Search for the cell housing the specified text and yield its [x, y] center coordinate. 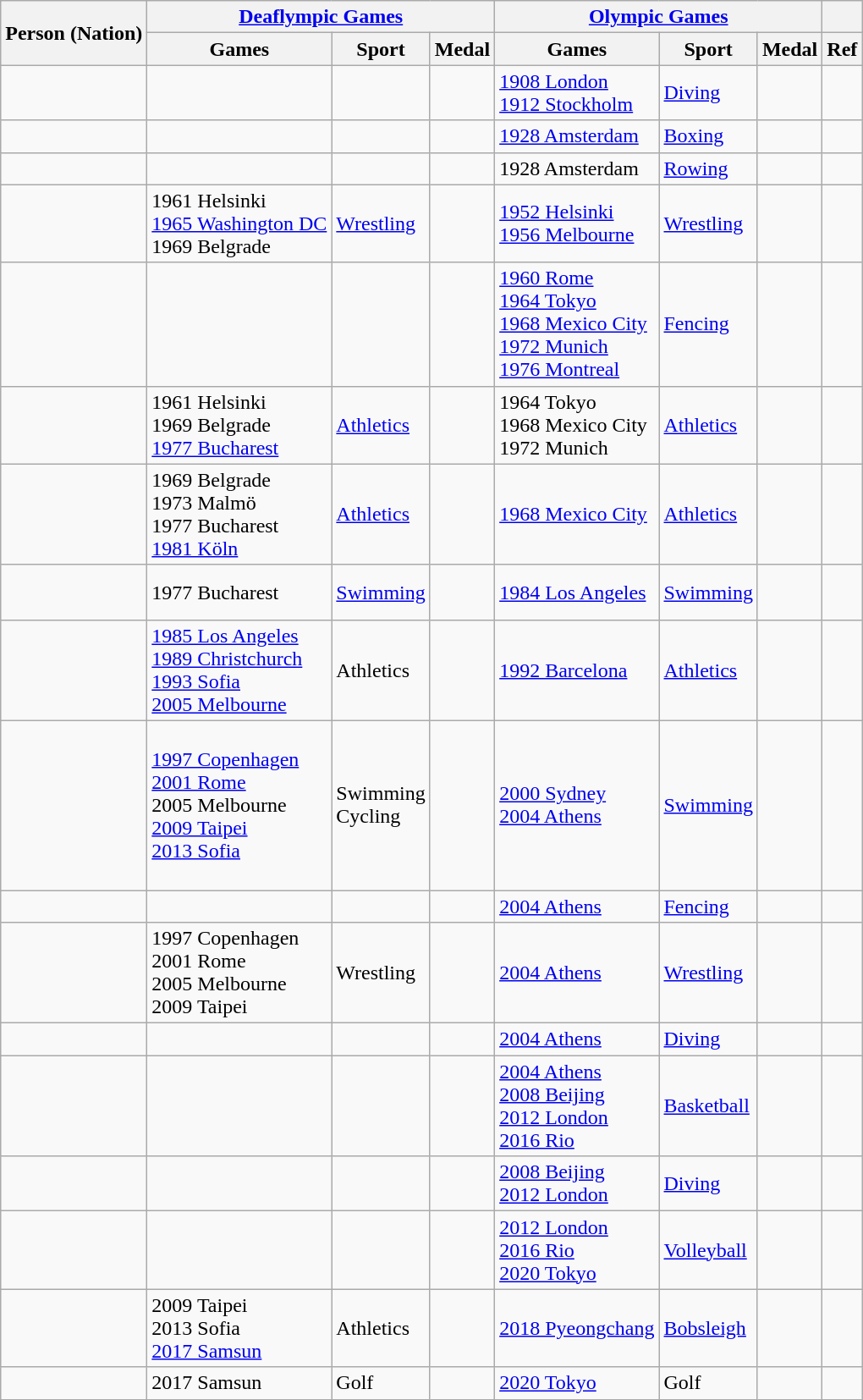
1969 Belgrade1973 Malmö1977 Bucharest1981 Köln [239, 515]
1952 Helsinki1956 Melbourne [577, 223]
2009 Taipei2013 Sofia2017 Samsun [239, 1328]
2020 Tokyo [577, 1383]
1960 Rome1964 Tokyo1968 Mexico City1972 Munich1976 Montreal [577, 324]
1961 Helsinki1965 Washington DC1969 Belgrade [239, 223]
1977 Bucharest [239, 593]
2012 London2016 Rio2020 Tokyo [577, 1250]
Person (Nation) [74, 33]
Boxing [708, 136]
1997 Copenhagen2001 Rome2005 Melbourne2009 Taipei2013 Sofia [239, 805]
2018 Pyeongchang [577, 1328]
Volleyball [708, 1250]
1961 Helsinki1969 Belgrade1977 Bucharest [239, 425]
Olympic Games [658, 17]
1984 Los Angeles [577, 593]
Rowing [708, 168]
Ref [843, 49]
1985 Los Angeles1989 Christchurch1993 Sofia2005 Melbourne [239, 670]
1964 Tokyo1968 Mexico City1972 Munich [577, 425]
1997 Copenhagen2001 Rome2005 Melbourne2009 Taipei [239, 973]
Basketball [708, 1105]
Bobsleigh [708, 1328]
1968 Mexico City [577, 515]
SwimmingCycling [381, 805]
1992 Barcelona [577, 670]
1908 London1912 Stockholm [577, 93]
2000 Sydney2004 Athens [577, 805]
Deaflympic Games [322, 17]
2004 Athens2008 Beijing2012 London2016 Rio [577, 1105]
2017 Samsun [239, 1383]
2008 Beijing2012 London [577, 1183]
